Extract the (x, y) coordinate from the center of the cell holding the provided text.  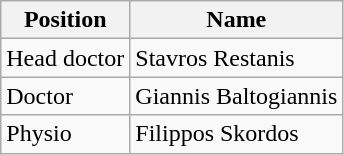
Filippos Skordos (236, 134)
Doctor (66, 96)
Stavros Restanis (236, 58)
Physio (66, 134)
Position (66, 20)
Giannis Baltogiannis (236, 96)
Name (236, 20)
Head doctor (66, 58)
